Return the [x, y] coordinate for the center point of the cell that contains the specified text.  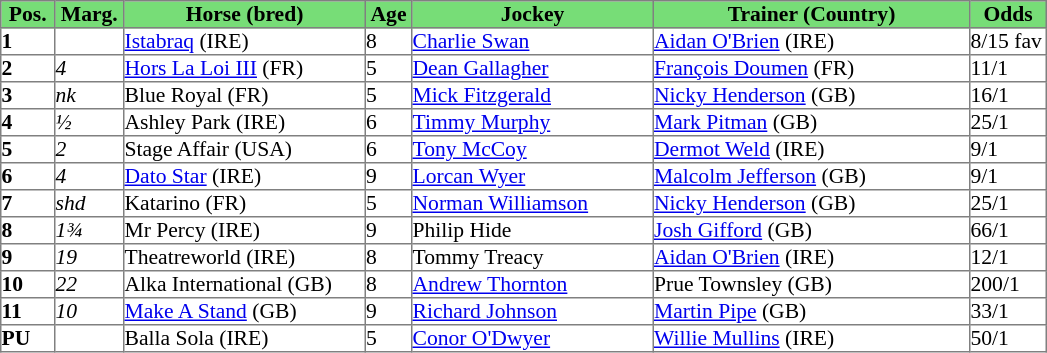
8/15 fav [1008, 42]
nk [90, 96]
Istabraq (IRE) [245, 42]
Timmy Murphy [533, 122]
Mr Percy (IRE) [245, 230]
Dermot Weld (IRE) [811, 150]
Stage Affair (USA) [245, 150]
Richard Johnson [533, 312]
½ [90, 122]
Odds [1008, 14]
shd [90, 204]
Josh Gifford (GB) [811, 230]
Tommy Treacy [533, 258]
Dato Star (IRE) [245, 176]
22 [90, 284]
Philip Hide [533, 230]
16/1 [1008, 96]
Dean Gallagher [533, 68]
Make A Stand (GB) [245, 312]
1 [28, 42]
Prue Townsley (GB) [811, 284]
Mark Pitman (GB) [811, 122]
Pos. [28, 14]
66/1 [1008, 230]
Tony McCoy [533, 150]
Mick Fitzgerald [533, 96]
19 [90, 258]
Alka International (GB) [245, 284]
33/1 [1008, 312]
Trainer (Country) [811, 14]
Ashley Park (IRE) [245, 122]
Andrew Thornton [533, 284]
Katarino (FR) [245, 204]
3 [28, 96]
Norman Williamson [533, 204]
François Doumen (FR) [811, 68]
Blue Royal (FR) [245, 96]
Horse (bred) [245, 14]
11/1 [1008, 68]
Hors La Loi III (FR) [245, 68]
Charlie Swan [533, 42]
Lorcan Wyer [533, 176]
Martin Pipe (GB) [811, 312]
Balla Sola (IRE) [245, 338]
7 [28, 204]
Theatreworld (IRE) [245, 258]
12/1 [1008, 258]
Malcolm Jefferson (GB) [811, 176]
Jockey [533, 14]
200/1 [1008, 284]
1¾ [90, 230]
50/1 [1008, 338]
11 [28, 312]
Age [388, 14]
Willie Mullins (IRE) [811, 338]
PU [28, 338]
Conor O'Dwyer [533, 338]
Marg. [90, 14]
